Return the (x, y) coordinate for the center point of the cell that contains the specified text.  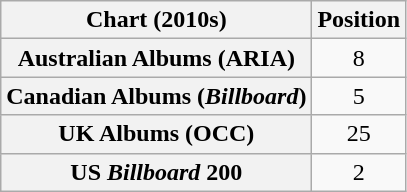
Chart (2010s) (156, 20)
UK Albums (OCC) (156, 134)
8 (359, 58)
US Billboard 200 (156, 172)
5 (359, 96)
25 (359, 134)
Canadian Albums (Billboard) (156, 96)
Australian Albums (ARIA) (156, 58)
Position (359, 20)
2 (359, 172)
